Identify which cell holds the provided text, then report its [x, y] central coordinate. 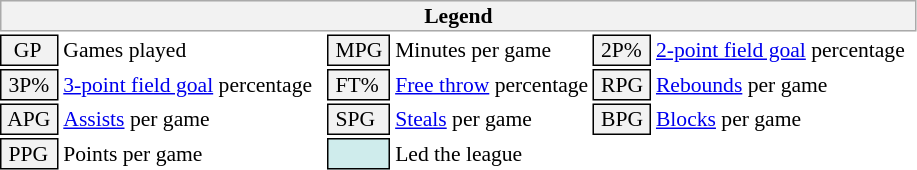
Legend [458, 16]
PPG [30, 154]
2-point field goal percentage [785, 50]
Points per game [193, 154]
3-point field goal percentage [193, 85]
Blocks per game [785, 120]
RPG [622, 85]
SPG [359, 120]
FT% [359, 85]
Minutes per game [492, 50]
Free throw percentage [492, 85]
Games played [193, 50]
Led the league [492, 154]
APG [30, 120]
Steals per game [492, 120]
GP [30, 50]
Assists per game [193, 120]
BPG [622, 120]
2P% [622, 50]
Rebounds per game [785, 85]
3P% [30, 85]
MPG [359, 50]
